Extract the (x, y) coordinate from the center of the cell holding the provided text.  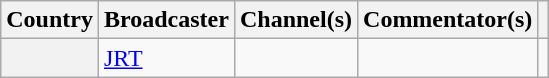
JRT (166, 58)
Broadcaster (166, 20)
Channel(s) (296, 20)
Country (50, 20)
Commentator(s) (448, 20)
